Extract the (X, Y) coordinate from the center of the cell holding the provided text.  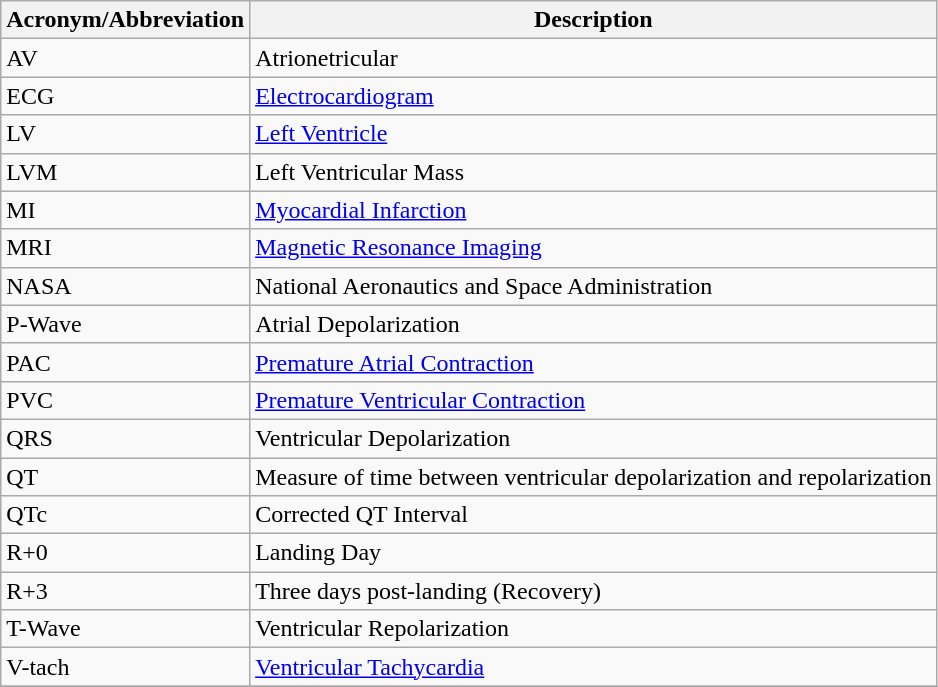
T-Wave (126, 629)
Measure of time between ventricular depolarization and repolarization (594, 477)
National Aeronautics and Space Administration (594, 286)
Acronym/Abbreviation (126, 20)
AV (126, 58)
LV (126, 134)
QRS (126, 438)
Left Ventricular Mass (594, 172)
NASA (126, 286)
Corrected QT Interval (594, 515)
MI (126, 210)
Myocardial Infarction (594, 210)
Three days post-landing (Recovery) (594, 591)
QTc (126, 515)
Electrocardiogram (594, 96)
Left Ventricle (594, 134)
LVM (126, 172)
Magnetic Resonance Imaging (594, 248)
Atrionetricular (594, 58)
Premature Atrial Contraction (594, 362)
Ventricular Repolarization (594, 629)
P-Wave (126, 324)
ECG (126, 96)
QT (126, 477)
Atrial Depolarization (594, 324)
Ventricular Tachycardia (594, 667)
PAC (126, 362)
V-tach (126, 667)
MRI (126, 248)
PVC (126, 400)
Ventricular Depolarization (594, 438)
Premature Ventricular Contraction (594, 400)
R+0 (126, 553)
R+3 (126, 591)
Description (594, 20)
Landing Day (594, 553)
